Scan for the cell matching the given text and deliver its (x, y) coordinate at center. 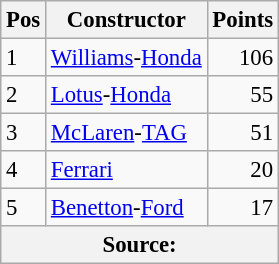
McLaren-TAG (127, 133)
Source: (140, 245)
Points (242, 20)
4 (24, 170)
Constructor (127, 20)
2 (24, 95)
Pos (24, 20)
5 (24, 208)
17 (242, 208)
106 (242, 58)
Williams-Honda (127, 58)
51 (242, 133)
55 (242, 95)
Lotus-Honda (127, 95)
Benetton-Ford (127, 208)
3 (24, 133)
20 (242, 170)
Ferrari (127, 170)
1 (24, 58)
